From the cell containing the given text, extract its center point as [x, y] coordinate. 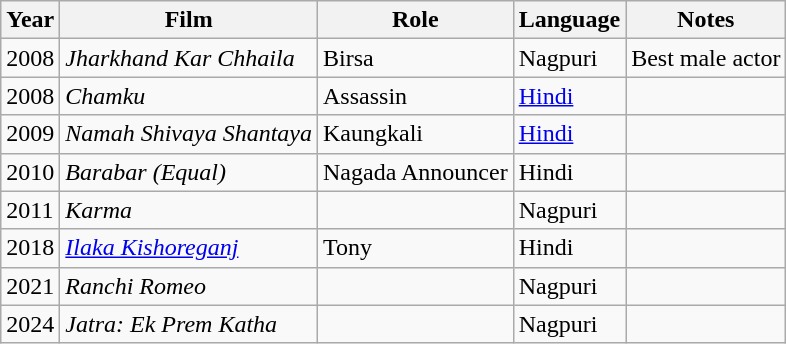
Notes [706, 20]
Birsa [416, 58]
Language [569, 20]
Karma [189, 210]
Kaungkali [416, 134]
Tony [416, 248]
Film [189, 20]
2021 [30, 286]
Chamku [189, 96]
Ilaka Kishoreganj [189, 248]
Jharkhand Kar Chhaila [189, 58]
Assassin [416, 96]
Barabar (Equal) [189, 172]
Year [30, 20]
2018 [30, 248]
Best male actor [706, 58]
Nagada Announcer [416, 172]
2010 [30, 172]
2011 [30, 210]
Ranchi Romeo [189, 286]
Namah Shivaya Shantaya [189, 134]
Role [416, 20]
2009 [30, 134]
Jatra: Ek Prem Katha [189, 324]
2024 [30, 324]
